Find where the given text appears and provide that cell's center as (x, y) coordinate. 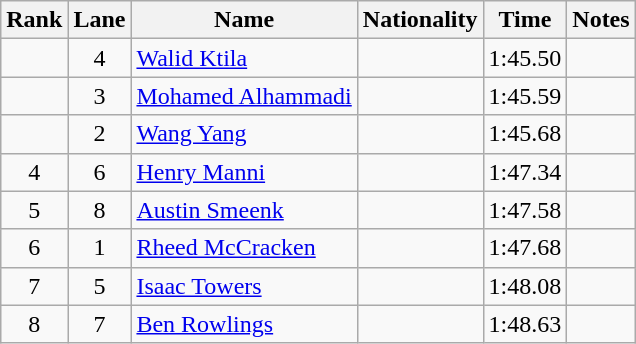
Lane (100, 20)
1:48.08 (525, 286)
Ben Rowlings (244, 324)
1 (100, 248)
Isaac Towers (244, 286)
Time (525, 20)
Rheed McCracken (244, 248)
2 (100, 134)
1:47.34 (525, 172)
Henry Manni (244, 172)
Notes (601, 20)
Austin Smeenk (244, 210)
1:45.68 (525, 134)
Walid Ktila (244, 58)
Wang Yang (244, 134)
Name (244, 20)
1:48.63 (525, 324)
Rank (34, 20)
3 (100, 96)
1:45.50 (525, 58)
1:47.68 (525, 248)
Nationality (420, 20)
1:47.58 (525, 210)
1:45.59 (525, 96)
Mohamed Alhammadi (244, 96)
